Find where the given text appears and provide that cell's center as (x, y) coordinate. 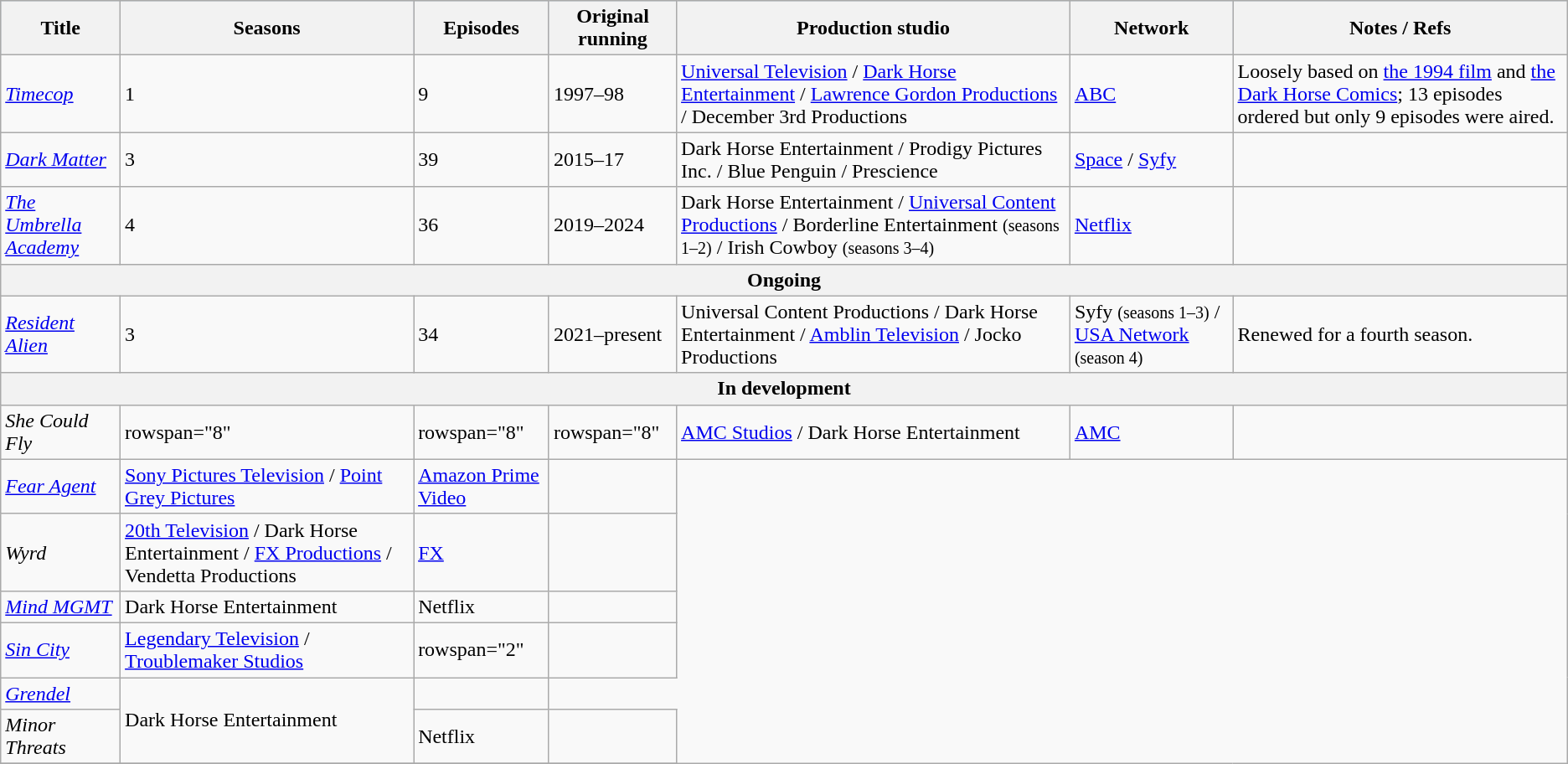
2021–present (612, 334)
39 (482, 159)
Universal Content Productions / Dark Horse Entertainment / Amblin Television / Jocko Productions (874, 334)
2019–2024 (612, 225)
Sony Pictures Television / Point Grey Pictures (267, 486)
20th Television / Dark Horse Entertainment / FX Productions / Vendetta Productions (267, 552)
Loosely based on the 1994 film and the Dark Horse Comics; 13 episodes ordered but only 9 episodes were aired. (1400, 94)
36 (482, 225)
Universal Television / Dark Horse Entertainment / Lawrence Gordon Productions / December 3rd Productions (874, 94)
Dark Horse Entertainment / Universal Content Productions / Borderline Entertainment (seasons 1–2) / Irish Cowboy (seasons 3–4) (874, 225)
Notes / Refs (1400, 28)
AMC Studios / Dark Horse Entertainment (874, 432)
She Could Fly (60, 432)
rowspan="2" (482, 650)
ABC (1151, 94)
9 (482, 94)
Amazon Prime Video (482, 486)
Resident Alien (60, 334)
Syfy (seasons 1–3) / USA Network (season 4) (1151, 334)
Original running (612, 28)
Legendary Television / Troublemaker Studios (267, 650)
Fear Agent (60, 486)
Space / Syfy (1151, 159)
2015–17 (612, 159)
34 (482, 334)
In development (784, 389)
Network (1151, 28)
Production studio (874, 28)
FX (482, 552)
Grendel (60, 693)
Renewed for a fourth season. (1400, 334)
1 (267, 94)
Minor Threats (60, 737)
Dark Horse Entertainment / Prodigy Pictures Inc. / Blue Penguin / Prescience (874, 159)
Mind MGMT (60, 607)
Ongoing (784, 280)
Title (60, 28)
Dark Matter (60, 159)
Seasons (267, 28)
Episodes (482, 28)
AMC (1151, 432)
1997–98 (612, 94)
Timecop (60, 94)
Wyrd (60, 552)
Sin City (60, 650)
4 (267, 225)
The Umbrella Academy (60, 225)
